Pinpoint the cell where the given text exists, returning its (X, Y) midpoint coordinate. 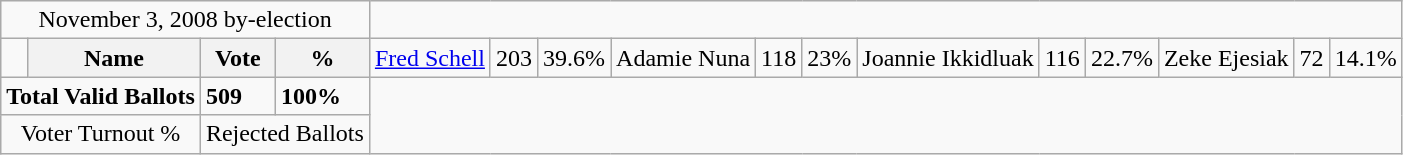
Joannie Ikkidluak (948, 58)
118 (779, 58)
Name (114, 58)
203 (514, 58)
100% (322, 96)
Adamie Nuna (684, 58)
23% (830, 58)
39.6% (574, 58)
Zeke Ejesiak (1226, 58)
Voter Turnout % (101, 134)
509 (238, 96)
Rejected Ballots (284, 134)
72 (1312, 58)
Total Valid Ballots (101, 96)
22.7% (1122, 58)
Vote (238, 58)
% (322, 58)
14.1% (1366, 58)
116 (1062, 58)
Fred Schell (430, 58)
November 3, 2008 by-election (186, 20)
